From the cell containing the given text, extract its center point as (X, Y) coordinate. 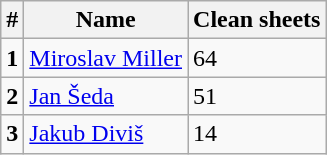
3 (12, 134)
Miroslav Miller (106, 58)
Name (106, 20)
Clean sheets (257, 20)
51 (257, 96)
64 (257, 58)
14 (257, 134)
Jan Šeda (106, 96)
1 (12, 58)
Jakub Diviš (106, 134)
# (12, 20)
2 (12, 96)
